From the cell containing the given text, extract its center point as [X, Y] coordinate. 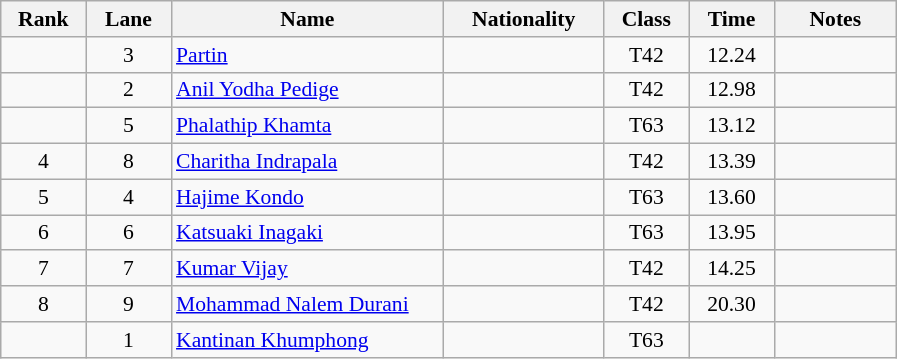
3 [128, 55]
9 [128, 304]
Katsuaki Inagaki [308, 233]
Rank [44, 19]
12.98 [732, 90]
Time [732, 19]
14.25 [732, 269]
Class [646, 19]
13.39 [732, 162]
1 [128, 340]
Lane [128, 19]
Partin [308, 55]
Nationality [524, 19]
Anil Yodha Pedige [308, 90]
20.30 [732, 304]
Hajime Kondo [308, 197]
Notes [836, 19]
Mohammad Nalem Durani [308, 304]
2 [128, 90]
Phalathip Khamta [308, 126]
Name [308, 19]
12.24 [732, 55]
13.60 [732, 197]
13.95 [732, 233]
13.12 [732, 126]
Kumar Vijay [308, 269]
Charitha Indrapala [308, 162]
Kantinan Khumphong [308, 340]
